Provide the (x, y) coordinate of the cell's center where the given text is located.  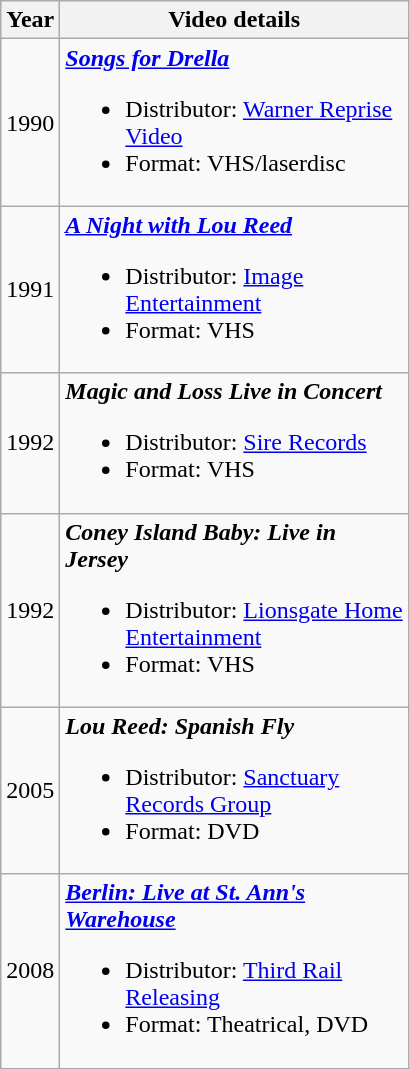
Video details (234, 20)
1990 (30, 122)
A Night with Lou ReedDistributor: Image EntertainmentFormat: VHS (234, 290)
Magic and Loss Live in ConcertDistributor: Sire RecordsFormat: VHS (234, 443)
Coney Island Baby: Live in JerseyDistributor: Lionsgate Home EntertainmentFormat: VHS (234, 610)
Songs for DrellaDistributor: Warner Reprise VideoFormat: VHS/laserdisc (234, 122)
1991 (30, 290)
2005 (30, 790)
Year (30, 20)
Berlin: Live at St. Ann's WarehouseDistributor: Third Rail ReleasingFormat: Theatrical, DVD (234, 971)
Lou Reed: Spanish FlyDistributor: Sanctuary Records GroupFormat: DVD (234, 790)
2008 (30, 971)
